Scan for the cell matching the given text and deliver its (x, y) coordinate at center. 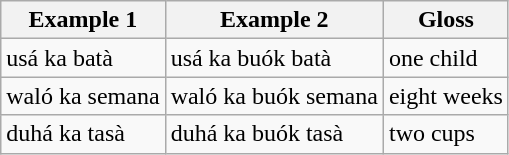
usá ka batà (83, 58)
Gloss (446, 20)
Example 2 (274, 20)
duhá ka buók tasà (274, 134)
two cups (446, 134)
one child (446, 58)
Example 1 (83, 20)
waló ka buók semana (274, 96)
usá ka buók batà (274, 58)
duhá ka tasà (83, 134)
eight weeks (446, 96)
waló ka semana (83, 96)
